Return (X, Y) of the center of cell containing provided text 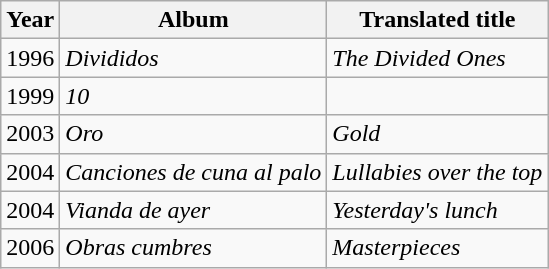
Oro (194, 134)
Masterpieces (438, 248)
Divididos (194, 58)
Obras cumbres (194, 248)
Year (30, 20)
10 (194, 96)
2006 (30, 248)
2003 (30, 134)
Vianda de ayer (194, 210)
Gold (438, 134)
Lullabies over the top (438, 172)
The Divided Ones (438, 58)
1999 (30, 96)
Canciones de cuna al palo (194, 172)
Yesterday's lunch (438, 210)
Album (194, 20)
Translated title (438, 20)
1996 (30, 58)
